Identify which cell holds the provided text, then report its [X, Y] central coordinate. 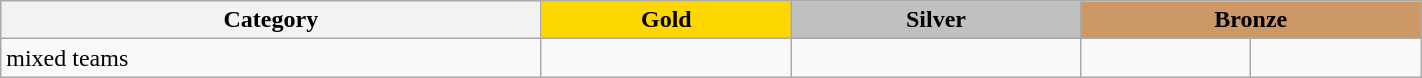
Category [271, 20]
Silver [936, 20]
Gold [666, 20]
mixed teams [271, 58]
Bronze [1250, 20]
